Pinpoint the cell where the given text exists, returning its (X, Y) midpoint coordinate. 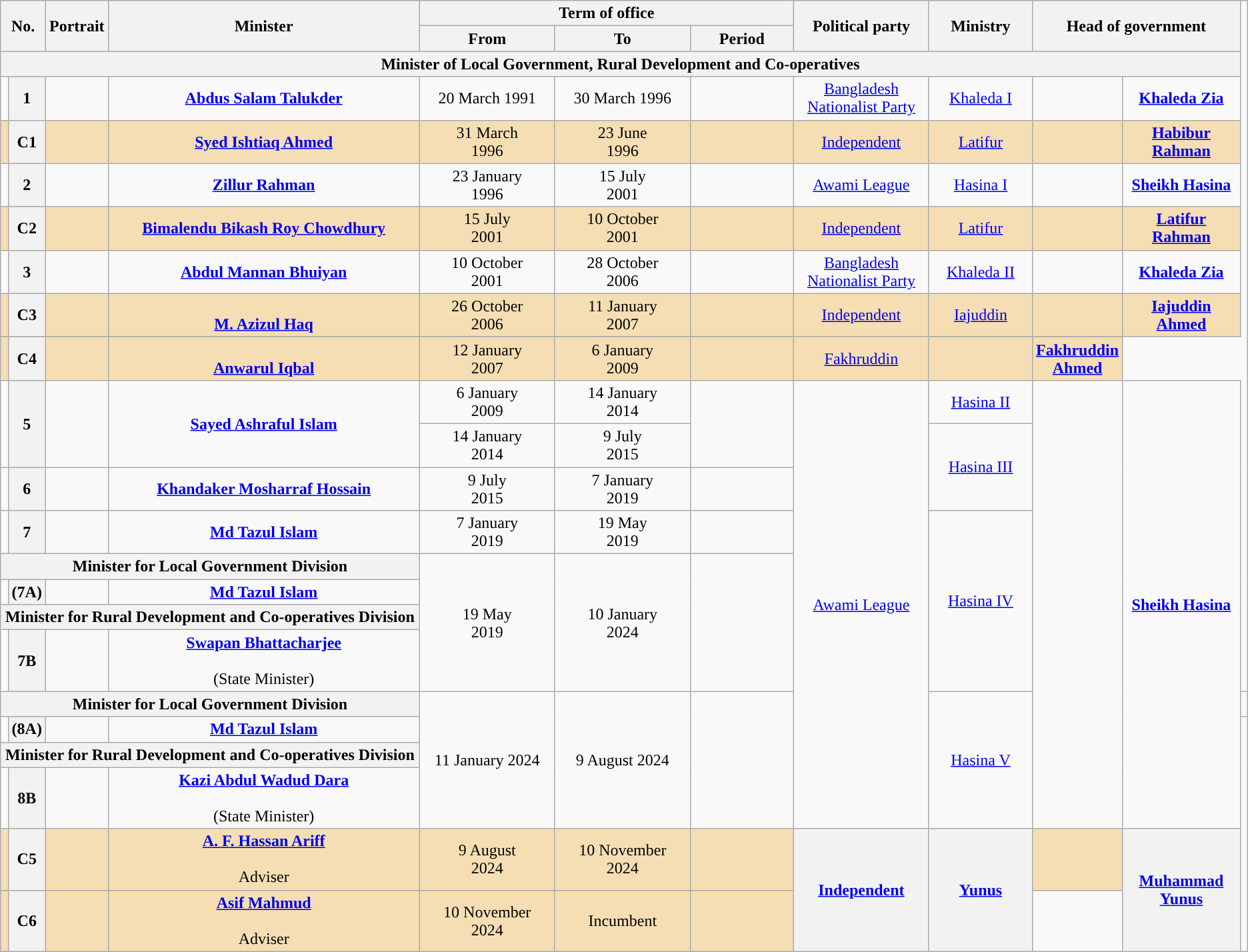
26 October2006 (487, 315)
23 January1996 (487, 185)
23 June1996 (623, 141)
M. Azizul Haq (264, 315)
10 January2024 (623, 623)
Khaleda I (980, 99)
Zillur Rahman (264, 185)
C6 (27, 921)
Hasina V (980, 760)
11 January2007 (623, 315)
Iajuddin (980, 315)
7 (27, 532)
Bimalendu Bikash Roy Chowdhury (264, 228)
Term of office (607, 13)
From (487, 39)
A. F. Hassan AriffAdviser (264, 859)
3 (27, 272)
Fakhruddin Ahmed (1077, 359)
Portrait (77, 26)
C1 (27, 141)
No. (23, 26)
Yunus (980, 890)
Latifur Rahman (1181, 228)
Minister (264, 26)
1 (27, 99)
Political party (861, 26)
Khaleda II (980, 272)
Khandaker Mosharraf Hossain (264, 488)
Syed Ishtiaq Ahmed (264, 141)
Period (741, 39)
Sayed Ashraful Islam (264, 423)
Muhammad Yunus (1181, 890)
C4 (27, 359)
9 August 2024 (623, 760)
31 March1996 (487, 141)
Ministry (980, 26)
12 January2007 (487, 359)
To (623, 39)
30 March 1996 (623, 99)
Hasina II (980, 401)
8B (27, 798)
Incumbent (623, 921)
5 (27, 423)
Iajuddin Ahmed (1181, 315)
(7A) (27, 592)
Fakhruddin (861, 359)
Swapan Bhattacharjee(State Minister) (264, 661)
(8A) (27, 729)
C3 (27, 315)
7B (27, 661)
Hasina I (980, 185)
2 (27, 185)
Hasina III (980, 467)
Habibur Rahman (1181, 141)
28 October2006 (623, 272)
11 January 2024 (487, 760)
Kazi Abdul Wadud Dara(State Minister) (264, 798)
C5 (27, 859)
Anwarul Iqbal (264, 359)
6 (27, 488)
9 August2024 (487, 859)
Asif MahmudAdviser (264, 921)
Hasina IV (980, 601)
Head of government (1136, 26)
C2 (27, 228)
Abdul Mannan Bhuiyan (264, 272)
Abdus Salam Talukder (264, 99)
Minister of Local Government, Rural Development and Co-operatives (620, 64)
20 March 1991 (487, 99)
